Identify which cell holds the provided text, then report its (X, Y) central coordinate. 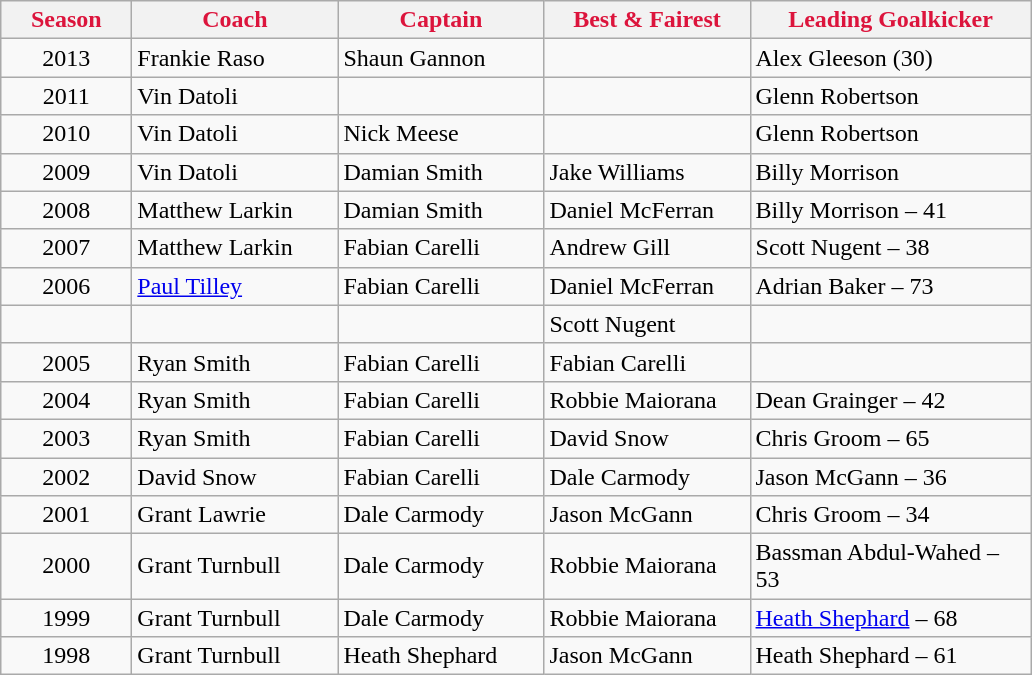
Nick Meese (441, 134)
Coach (235, 20)
Billy Morrison (890, 172)
Heath Shephard (441, 656)
2008 (66, 210)
Scott Nugent (647, 324)
2002 (66, 477)
2013 (66, 58)
2003 (66, 438)
Chris Groom – 34 (890, 515)
2007 (66, 248)
1999 (66, 618)
Adrian Baker – 73 (890, 286)
Bassman Abdul-Wahed – 53 (890, 566)
Jake Williams (647, 172)
Alex Gleeson (30) (890, 58)
Chris Groom – 65 (890, 438)
Leading Goalkicker (890, 20)
2004 (66, 400)
Heath Shephard – 68 (890, 618)
1998 (66, 656)
2001 (66, 515)
Scott Nugent – 38 (890, 248)
Billy Morrison – 41 (890, 210)
Dean Grainger – 42 (890, 400)
Heath Shephard – 61 (890, 656)
2000 (66, 566)
Captain (441, 20)
2006 (66, 286)
Jason McGann – 36 (890, 477)
2011 (66, 96)
Paul Tilley (235, 286)
2010 (66, 134)
Shaun Gannon (441, 58)
Grant Lawrie (235, 515)
Frankie Raso (235, 58)
2005 (66, 362)
Best & Fairest (647, 20)
Andrew Gill (647, 248)
Season (66, 20)
2009 (66, 172)
